Scan for the cell matching the given text and deliver its [X, Y] coordinate at center. 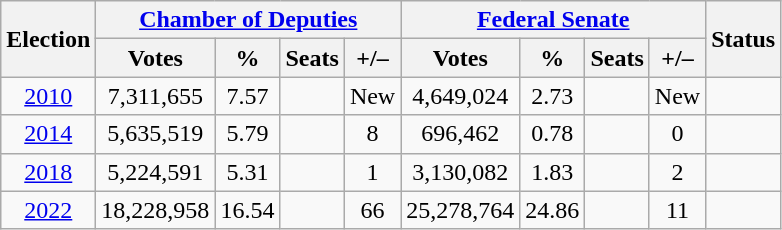
5,635,519 [156, 134]
2010 [48, 96]
4,649,024 [460, 96]
24.86 [552, 210]
2 [677, 172]
8 [372, 134]
25,278,764 [460, 210]
66 [372, 210]
5,224,591 [156, 172]
5.31 [248, 172]
7.57 [248, 96]
2018 [48, 172]
1.83 [552, 172]
18,228,958 [156, 210]
Status [744, 39]
2.73 [552, 96]
7,311,655 [156, 96]
11 [677, 210]
Chamber of Deputies [248, 20]
1 [372, 172]
Election [48, 39]
5.79 [248, 134]
2014 [48, 134]
0.78 [552, 134]
Federal Senate [554, 20]
2022 [48, 210]
16.54 [248, 210]
696,462 [460, 134]
3,130,082 [460, 172]
0 [677, 134]
